Detect which cell encompasses the target text, then output its [X, Y] center coordinate. 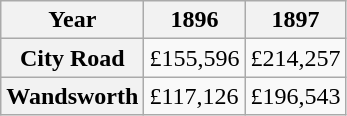
£155,596 [194, 58]
£214,257 [296, 58]
1897 [296, 20]
1896 [194, 20]
City Road [72, 58]
£196,543 [296, 96]
£117,126 [194, 96]
Year [72, 20]
Wandsworth [72, 96]
